Pinpoint the cell where the given text exists, returning its (x, y) midpoint coordinate. 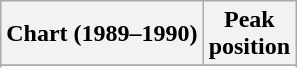
Peak position (249, 34)
Chart (1989–1990) (102, 34)
